Output the (x, y) coordinate of the center of the cell containing the given text.  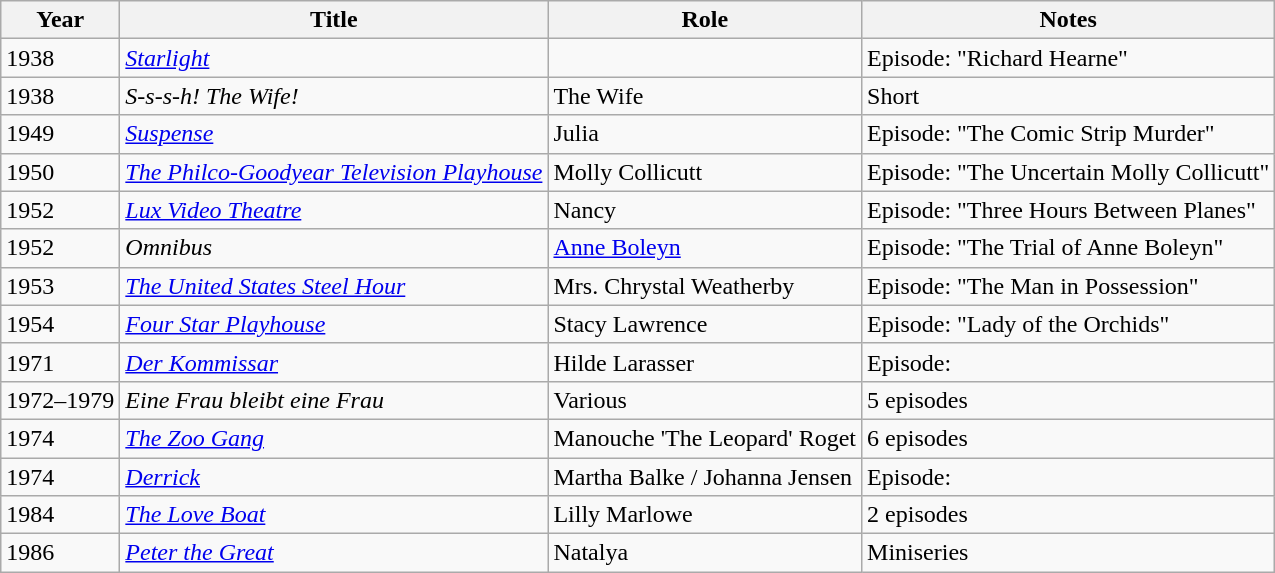
6 episodes (1068, 438)
Omnibus (334, 248)
Derrick (334, 477)
Julia (705, 134)
Episode: "The Man in Possession" (1068, 286)
Martha Balke / Johanna Jensen (705, 477)
The Wife (705, 96)
Short (1068, 96)
Year (60, 20)
1971 (60, 362)
S-s-s-h! The Wife! (334, 96)
Manouche 'The Leopard' Roget (705, 438)
Der Kommissar (334, 362)
Episode: "Richard Hearne" (1068, 58)
1953 (60, 286)
Notes (1068, 20)
Molly Collicutt (705, 172)
Natalya (705, 553)
Title (334, 20)
Various (705, 400)
The Zoo Gang (334, 438)
Starlight (334, 58)
Miniseries (1068, 553)
1954 (60, 324)
Peter the Great (334, 553)
Role (705, 20)
1950 (60, 172)
Episode: "The Comic Strip Murder" (1068, 134)
The Philco-Goodyear Television Playhouse (334, 172)
Episode: "The Trial of Anne Boleyn" (1068, 248)
Suspense (334, 134)
5 episodes (1068, 400)
Episode: "Lady of the Orchids" (1068, 324)
The Love Boat (334, 515)
2 episodes (1068, 515)
Nancy (705, 210)
Anne Boleyn (705, 248)
Four Star Playhouse (334, 324)
Lilly Marlowe (705, 515)
1984 (60, 515)
Lux Video Theatre (334, 210)
The United States Steel Hour (334, 286)
Stacy Lawrence (705, 324)
Episode: "Three Hours Between Planes" (1068, 210)
Eine Frau bleibt eine Frau (334, 400)
1949 (60, 134)
1986 (60, 553)
Episode: "The Uncertain Molly Collicutt" (1068, 172)
1972–1979 (60, 400)
Mrs. Chrystal Weatherby (705, 286)
Hilde Larasser (705, 362)
